Find where the given text appears and provide that cell's center as [x, y] coordinate. 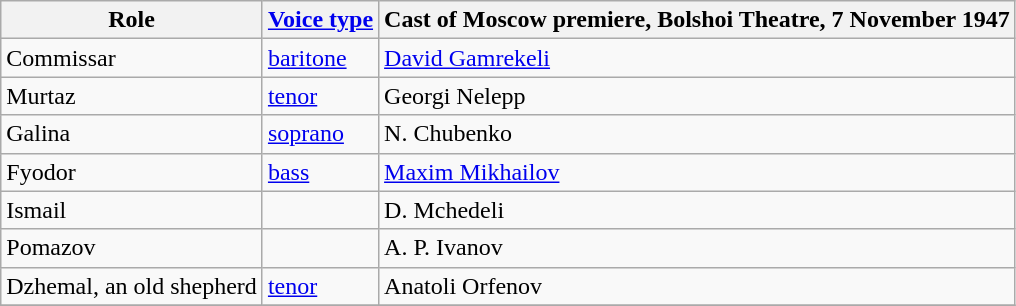
Dzhemal, an old shepherd [132, 286]
baritone [320, 58]
A. P. Ivanov [698, 248]
Commissar [132, 58]
Maxim Mikhailov [698, 172]
Role [132, 20]
D. Mchedeli [698, 210]
Georgi Nelepp [698, 96]
Pomazov [132, 248]
Galina [132, 134]
Anatoli Orfenov [698, 286]
soprano [320, 134]
Ismail [132, 210]
Murtaz [132, 96]
Fyodor [132, 172]
David Gamrekeli [698, 58]
bass [320, 172]
Cast of Moscow premiere, Bolshoi Theatre, 7 November 1947 [698, 20]
N. Chubenko [698, 134]
Voice type [320, 20]
